Determine the [x, y] coordinate at the center of the cell enclosing the given text.  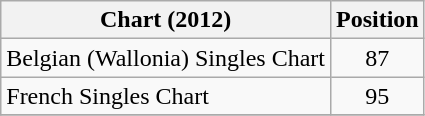
87 [377, 58]
French Singles Chart [166, 96]
95 [377, 96]
Belgian (Wallonia) Singles Chart [166, 58]
Chart (2012) [166, 20]
Position [377, 20]
